Locate the cell with the specified text and output its [X, Y] center coordinate. 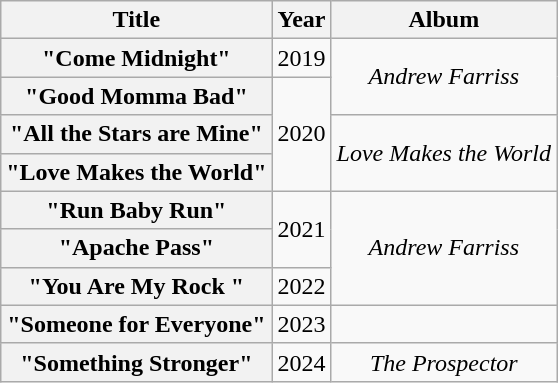
2023 [302, 324]
2020 [302, 134]
"Run Baby Run" [136, 210]
"Someone for Everyone" [136, 324]
"Come Midnight" [136, 58]
Album [444, 20]
2022 [302, 286]
"Something Stronger" [136, 362]
"Apache Pass" [136, 248]
The Prospector [444, 362]
Love Makes the World [444, 153]
"You Are My Rock " [136, 286]
Year [302, 20]
2019 [302, 58]
Title [136, 20]
"Love Makes the World" [136, 172]
"Good Momma Bad" [136, 96]
"All the Stars are Mine" [136, 134]
2024 [302, 362]
2021 [302, 229]
